Extract the [x, y] coordinate from the center of the cell holding the provided text.  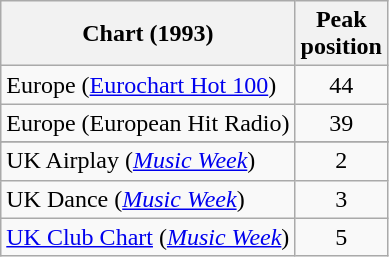
39 [341, 123]
UK Airplay (Music Week) [148, 161]
Peakposition [341, 34]
Europe (European Hit Radio) [148, 123]
3 [341, 199]
UK Dance (Music Week) [148, 199]
Chart (1993) [148, 34]
44 [341, 85]
Europe (Eurochart Hot 100) [148, 85]
2 [341, 161]
UK Club Chart (Music Week) [148, 237]
5 [341, 237]
